Output the (x, y) coordinate of the center of the cell containing the given text.  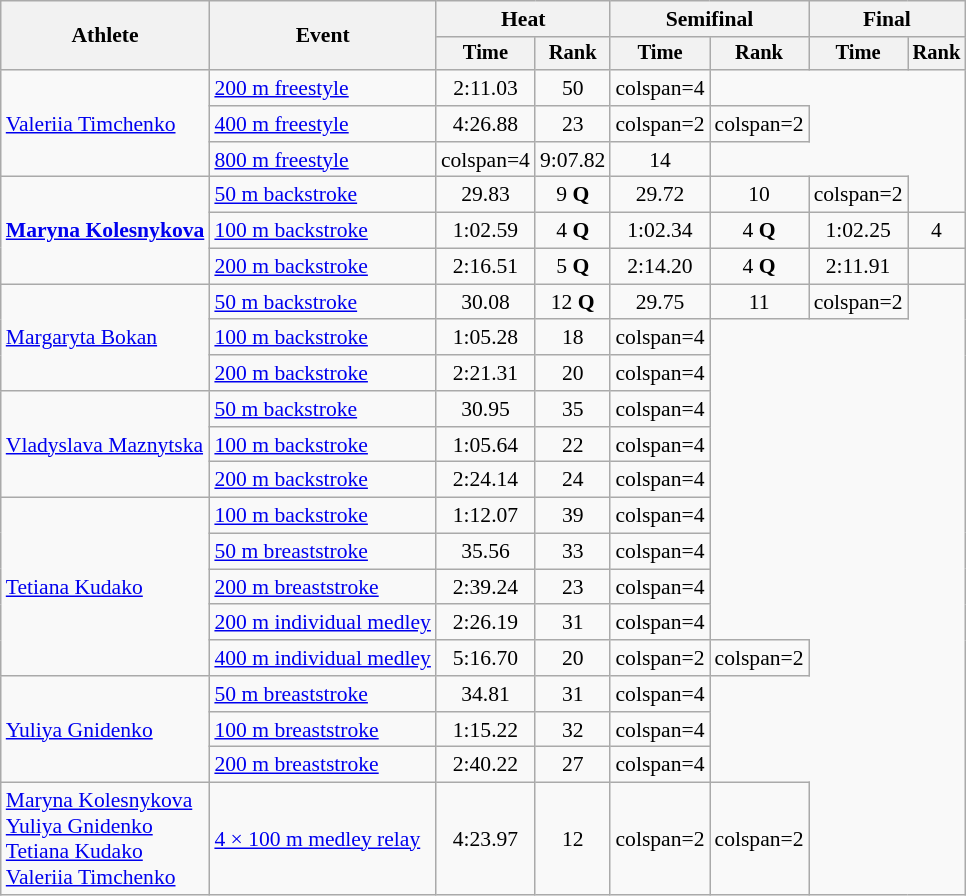
5:16.70 (486, 658)
4 (937, 231)
Valeriia Timchenko (106, 124)
1:02.59 (486, 231)
2:24.14 (486, 480)
2:21.31 (486, 373)
Event (322, 36)
Tetiana Kudako (106, 587)
2:40.22 (486, 765)
2:26.19 (486, 623)
29.83 (486, 195)
400 m individual medley (322, 658)
34.81 (486, 694)
12 Q (572, 302)
35.56 (486, 552)
Yuliya Gnidenko (106, 730)
1:02.25 (858, 231)
18 (572, 338)
Final (888, 19)
1:12.07 (486, 516)
Semifinal (709, 19)
400 m freestyle (322, 124)
2:11.03 (486, 88)
Maryna Kolesnykova (106, 230)
33 (572, 552)
Maryna KolesnykovaYuliya GnidenkoTetiana KudakoValeriia Timchenko (106, 839)
12 (572, 839)
30.08 (486, 302)
35 (572, 409)
Athlete (106, 36)
2:14.20 (660, 267)
50 (572, 88)
200 m individual medley (322, 623)
9:07.82 (572, 160)
4:23.97 (486, 839)
24 (572, 480)
10 (760, 195)
1:05.28 (486, 338)
2:11.91 (858, 267)
14 (660, 160)
2:16.51 (486, 267)
Vladyslava Maznytska (106, 444)
1:02.34 (660, 231)
11 (760, 302)
4:26.88 (486, 124)
29.75 (660, 302)
5 Q (572, 267)
2:39.24 (486, 587)
Heat (524, 19)
Margaryta Bokan (106, 338)
800 m freestyle (322, 160)
22 (572, 445)
39 (572, 516)
30.95 (486, 409)
4 × 100 m medley relay (322, 839)
1:15.22 (486, 730)
200 m freestyle (322, 88)
100 m breaststroke (322, 730)
29.72 (660, 195)
9 Q (572, 195)
32 (572, 730)
1:05.64 (486, 445)
27 (572, 765)
